For the text-containing cell, return its midpoint in [X, Y] coordinate format. 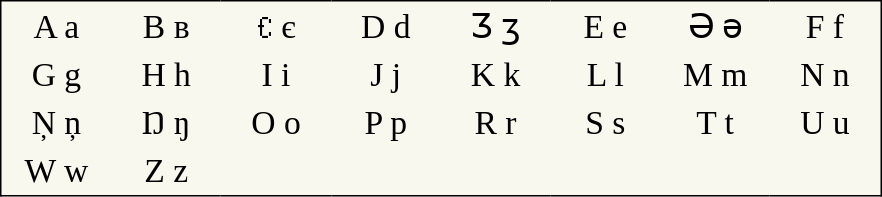
R r [496, 123]
I i [276, 75]
E e [605, 26]
Ə ə [715, 26]
U u [826, 123]
G g [56, 75]
P p [386, 123]
Ŋ ŋ [166, 123]
Ʒ ʒ [496, 26]
B в [166, 26]
H h [166, 75]
J j [386, 75]
F f [826, 26]
M m [715, 75]
O o [276, 123]
Ņ ņ [56, 123]
D d [386, 26]
T t [715, 123]
Z z [166, 172]
K k [496, 75]
S s [605, 123]
N n [826, 75]
W w [56, 172]
A a [56, 26]
Ꞓ є [276, 26]
L l [605, 75]
